Output the (X, Y) coordinate of the center of the cell containing the given text.  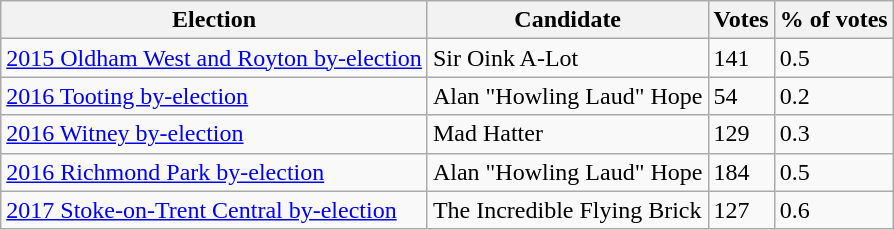
% of votes (834, 20)
0.3 (834, 134)
2016 Richmond Park by-election (214, 172)
141 (741, 58)
2015 Oldham West and Royton by-election (214, 58)
Candidate (568, 20)
Mad Hatter (568, 134)
127 (741, 210)
The Incredible Flying Brick (568, 210)
Election (214, 20)
0.2 (834, 96)
Votes (741, 20)
2016 Witney by-election (214, 134)
2017 Stoke-on-Trent Central by-election (214, 210)
54 (741, 96)
Sir Oink A-Lot (568, 58)
129 (741, 134)
184 (741, 172)
2016 Tooting by-election (214, 96)
0.6 (834, 210)
